Capture the cell that displays the provided text and extract its [x, y] central coordinate. 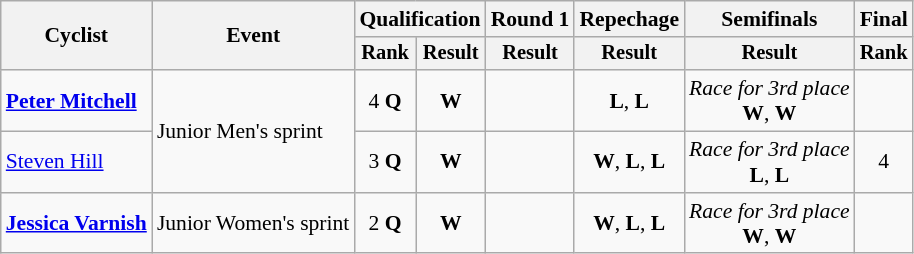
L, L [629, 100]
Qualification [420, 19]
Event [254, 36]
Race for 3rd placeL, L [770, 162]
Jessica Varnish [76, 224]
4 Q [384, 100]
4 [884, 162]
Cyclist [76, 36]
3 Q [384, 162]
Junior Women's sprint [254, 224]
Final [884, 19]
Round 1 [530, 19]
Peter Mitchell [76, 100]
2 Q [384, 224]
Semifinals [770, 19]
Repechage [629, 19]
Junior Men's sprint [254, 131]
Steven Hill [76, 162]
